Determine the [X, Y] coordinate at the center of the cell enclosing the given text.  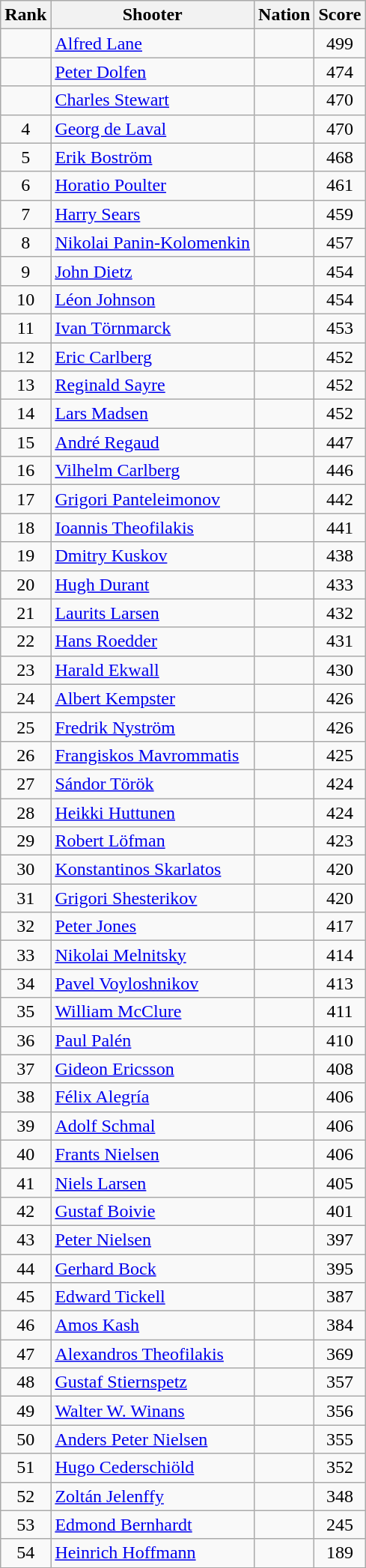
457 [340, 242]
28 [25, 812]
Walter W. Winans [153, 1411]
18 [25, 528]
6 [25, 186]
395 [340, 1269]
401 [340, 1211]
9 [25, 271]
30 [25, 870]
Félix Alegría [153, 1097]
20 [25, 585]
41 [25, 1183]
42 [25, 1211]
52 [25, 1496]
8 [25, 242]
43 [25, 1239]
Harry Sears [153, 214]
Hugh Durant [153, 585]
245 [340, 1525]
24 [25, 698]
Gustaf Boivie [153, 1211]
Nikolai Melnitsky [153, 955]
29 [25, 841]
425 [340, 755]
35 [25, 1012]
Adolf Schmal [153, 1126]
7 [25, 214]
423 [340, 841]
Gustaf Stiernspetz [153, 1382]
54 [25, 1553]
32 [25, 927]
5 [25, 157]
Gerhard Bock [153, 1269]
433 [340, 585]
384 [340, 1326]
Heinrich Hoffmann [153, 1553]
397 [340, 1239]
Shooter [153, 15]
Pavel Voyloshnikov [153, 983]
355 [340, 1439]
Grigori Shesterikov [153, 898]
25 [25, 727]
33 [25, 955]
Edmond Bernhardt [153, 1525]
Dmitry Kuskov [153, 556]
36 [25, 1040]
16 [25, 471]
Fredrik Nyström [153, 727]
Horatio Poulter [153, 186]
348 [340, 1496]
31 [25, 898]
John Dietz [153, 271]
15 [25, 442]
27 [25, 784]
Heikki Huttunen [153, 812]
356 [340, 1411]
430 [340, 670]
47 [25, 1354]
11 [25, 328]
Georg de Laval [153, 129]
Amos Kash [153, 1326]
Gideon Ericsson [153, 1069]
413 [340, 983]
45 [25, 1297]
Laurits Larsen [153, 613]
459 [340, 214]
22 [25, 641]
49 [25, 1411]
Lars Madsen [153, 414]
Peter Jones [153, 927]
417 [340, 927]
23 [25, 670]
Konstantinos Skarlatos [153, 870]
14 [25, 414]
26 [25, 755]
Alfred Lane [153, 43]
Edward Tickell [153, 1297]
39 [25, 1126]
414 [340, 955]
Grigori Panteleimonov [153, 499]
352 [340, 1468]
Peter Dolfen [153, 72]
William McClure [153, 1012]
34 [25, 983]
Hugo Cederschiöld [153, 1468]
387 [340, 1297]
19 [25, 556]
Albert Kempster [153, 698]
Ivan Törnmarck [153, 328]
Erik Boström [153, 157]
Niels Larsen [153, 1183]
189 [340, 1553]
499 [340, 43]
Eric Carlberg [153, 357]
Paul Palén [153, 1040]
431 [340, 641]
369 [340, 1354]
Frangiskos Mavrommatis [153, 755]
13 [25, 385]
468 [340, 157]
Alexandros Theofilakis [153, 1354]
André Regaud [153, 442]
Reginald Sayre [153, 385]
Vilhelm Carlberg [153, 471]
441 [340, 528]
17 [25, 499]
442 [340, 499]
461 [340, 186]
438 [340, 556]
Nation [284, 15]
Anders Peter Nielsen [153, 1439]
4 [25, 129]
453 [340, 328]
357 [340, 1382]
Hans Roedder [153, 641]
410 [340, 1040]
53 [25, 1525]
Léon Johnson [153, 299]
21 [25, 613]
10 [25, 299]
Robert Löfman [153, 841]
Zoltán Jelenffy [153, 1496]
50 [25, 1439]
12 [25, 357]
38 [25, 1097]
447 [340, 442]
446 [340, 471]
474 [340, 72]
51 [25, 1468]
405 [340, 1183]
Harald Ekwall [153, 670]
44 [25, 1269]
Ioannis Theofilakis [153, 528]
46 [25, 1326]
432 [340, 613]
408 [340, 1069]
Rank [25, 15]
411 [340, 1012]
40 [25, 1154]
Score [340, 15]
Sándor Török [153, 784]
37 [25, 1069]
Peter Nielsen [153, 1239]
Nikolai Panin-Kolomenkin [153, 242]
48 [25, 1382]
Charles Stewart [153, 100]
Frants Nielsen [153, 1154]
